Pinpoint the cell where the given text exists, returning its [x, y] midpoint coordinate. 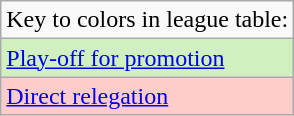
Play-off for promotion [148, 58]
Key to colors in league table: [148, 20]
Direct relegation [148, 96]
